Provide the [X, Y] coordinate of the cell's center where the given text is located.  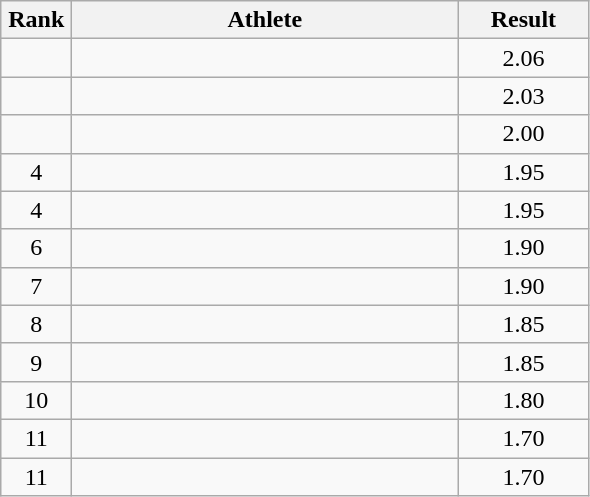
10 [36, 400]
2.03 [524, 96]
8 [36, 324]
Athlete [265, 20]
2.06 [524, 58]
2.00 [524, 134]
6 [36, 248]
1.80 [524, 400]
Result [524, 20]
7 [36, 286]
Rank [36, 20]
9 [36, 362]
